For the text-containing cell, return its midpoint in [X, Y] coordinate format. 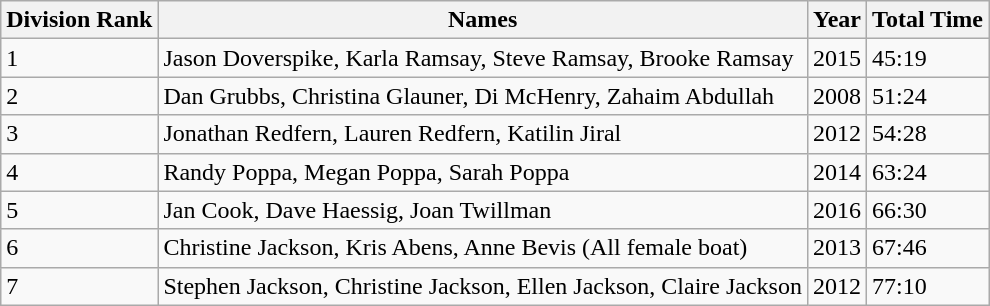
2015 [836, 58]
Jan Cook, Dave Haessig, Joan Twillman [483, 210]
77:10 [928, 286]
Dan Grubbs, Christina Glauner, Di McHenry, Zahaim Abdullah [483, 96]
Year [836, 20]
2013 [836, 248]
4 [80, 172]
2008 [836, 96]
Christine Jackson, Kris Abens, Anne Bevis (All female boat) [483, 248]
Total Time [928, 20]
51:24 [928, 96]
Names [483, 20]
Division Rank [80, 20]
45:19 [928, 58]
2014 [836, 172]
Jonathan Redfern, Lauren Redfern, Katilin Jiral [483, 134]
6 [80, 248]
5 [80, 210]
2 [80, 96]
3 [80, 134]
1 [80, 58]
67:46 [928, 248]
7 [80, 286]
Jason Doverspike, Karla Ramsay, Steve Ramsay, Brooke Ramsay [483, 58]
Randy Poppa, Megan Poppa, Sarah Poppa [483, 172]
Stephen Jackson, Christine Jackson, Ellen Jackson, Claire Jackson [483, 286]
54:28 [928, 134]
66:30 [928, 210]
63:24 [928, 172]
2016 [836, 210]
